Capture the cell that displays the provided text and extract its (x, y) central coordinate. 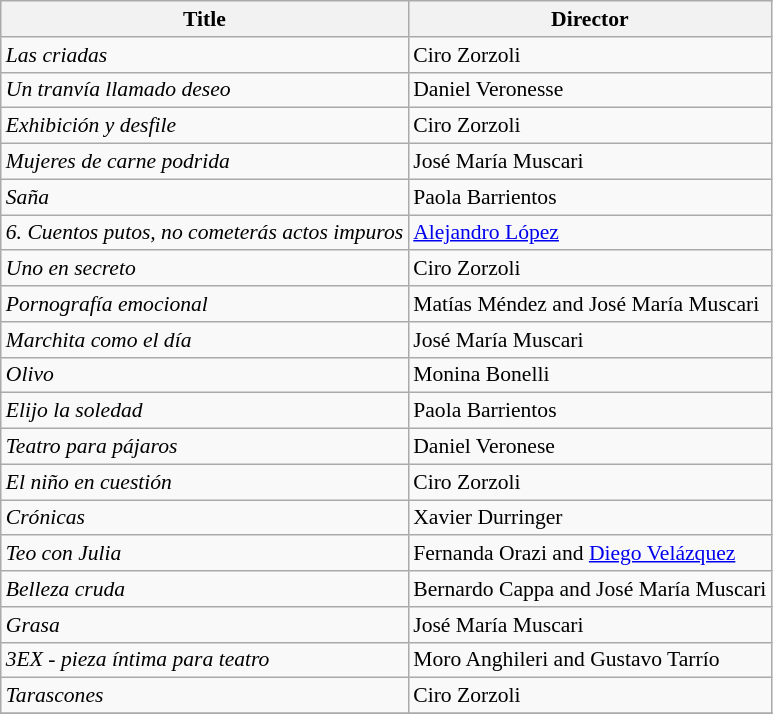
Moro Anghileri and Gustavo Tarrío (590, 660)
Uno en secreto (204, 269)
Las criadas (204, 55)
Xavier Durringer (590, 518)
Fernanda Orazi and Diego Velázquez (590, 554)
Saña (204, 197)
Alejandro López (590, 233)
Director (590, 19)
Tarascones (204, 696)
6. Cuentos putos, no cometerás actos impuros (204, 233)
Daniel Veronese (590, 447)
Teo con Julia (204, 554)
Grasa (204, 625)
Elijo la soledad (204, 411)
Daniel Veronesse (590, 90)
Un tranvía llamado deseo (204, 90)
Exhibición y desfile (204, 126)
3EX - pieza íntima para teatro (204, 660)
Matías Méndez and José María Muscari (590, 304)
Bernardo Cappa and José María Muscari (590, 589)
Olivo (204, 375)
Belleza cruda (204, 589)
Crónicas (204, 518)
Marchita como el día (204, 340)
Monina Bonelli (590, 375)
Title (204, 19)
Mujeres de carne podrida (204, 162)
Teatro para pájaros (204, 447)
Pornografía emocional (204, 304)
El niño en cuestión (204, 482)
